Find where the given text appears and provide that cell's center as (x, y) coordinate. 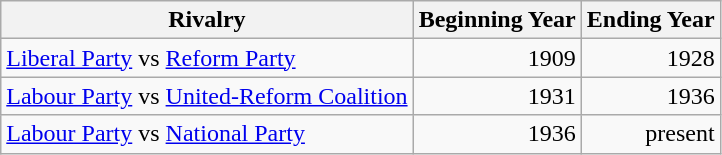
1928 (650, 58)
Rivalry (207, 20)
1931 (497, 96)
Ending Year (650, 20)
present (650, 134)
1909 (497, 58)
Beginning Year (497, 20)
Labour Party vs United-Reform Coalition (207, 96)
Labour Party vs National Party (207, 134)
Liberal Party vs Reform Party (207, 58)
